Determine the [x, y] coordinate at the center of the cell enclosing the given text.  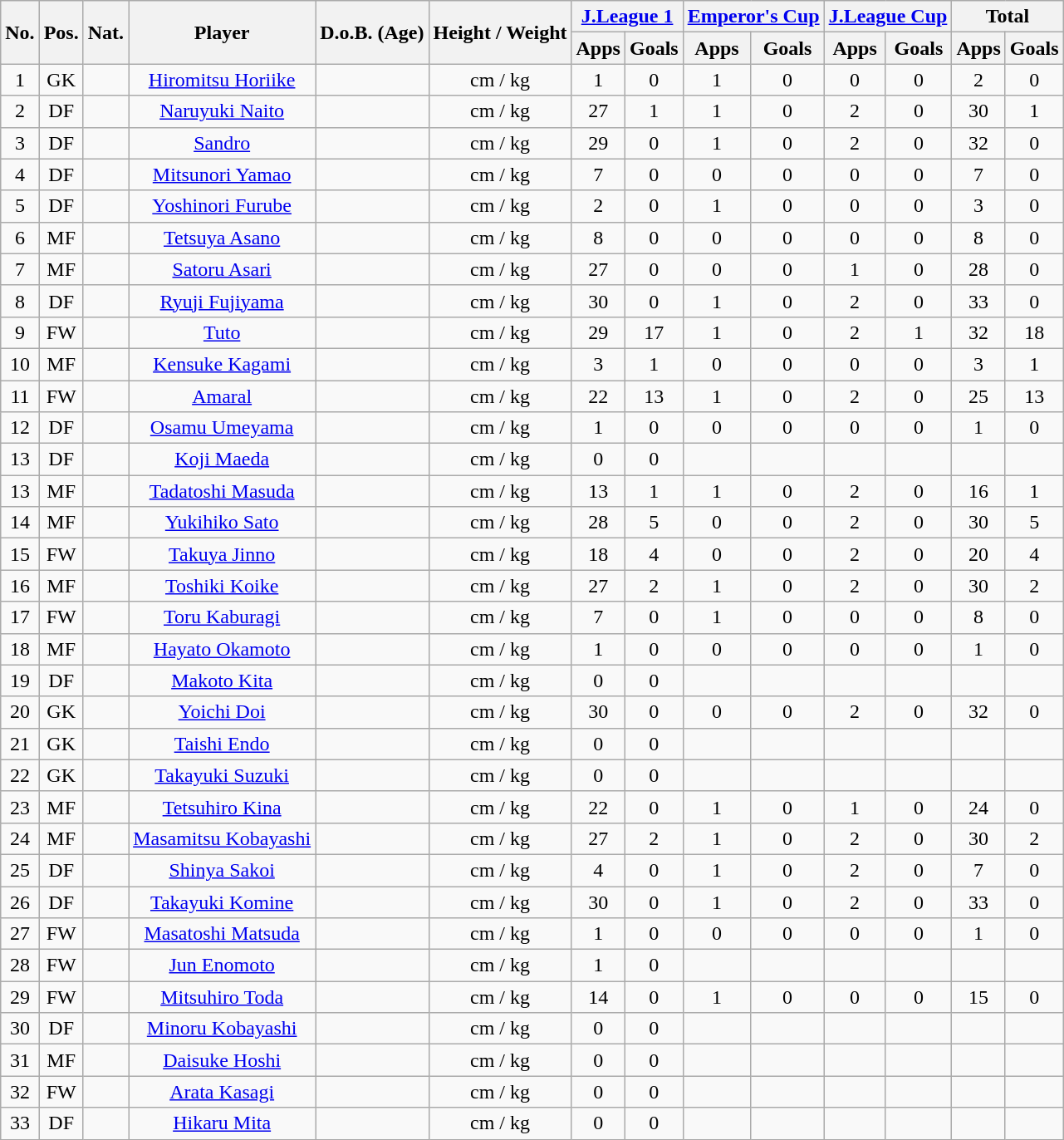
9 [20, 332]
Minoru Kobayashi [223, 1029]
Ryuji Fujiyama [223, 301]
23 [20, 807]
Player [223, 32]
Mitsuhiro Toda [223, 997]
Masatoshi Matsuda [223, 934]
Taishi Endo [223, 744]
Shinya Sakoi [223, 870]
Tuto [223, 332]
Tadatoshi Masuda [223, 491]
Yoichi Doi [223, 712]
Pos. [61, 32]
Koji Maeda [223, 459]
Makoto Kita [223, 681]
Toshiki Koike [223, 586]
Daisuke Hoshi [223, 1060]
Osamu Umeyama [223, 428]
Height / Weight [500, 32]
Takuya Jinno [223, 554]
Tetsuya Asano [223, 238]
D.o.B. (Age) [372, 32]
10 [20, 364]
Satoru Asari [223, 269]
Takayuki Suzuki [223, 775]
Jun Enomoto [223, 966]
Hikaru Mita [223, 1123]
Hiromitsu Horiike [223, 80]
Yukihiko Sato [223, 523]
26 [20, 902]
12 [20, 428]
No. [20, 32]
Takayuki Komine [223, 902]
Yoshinori Furube [223, 206]
Toru Kaburagi [223, 617]
Arata Kasagi [223, 1092]
Nat. [105, 32]
Kensuke Kagami [223, 364]
Tetsuhiro Kina [223, 807]
Sandro [223, 143]
Naruyuki Naito [223, 111]
Total [1008, 17]
6 [20, 238]
21 [20, 744]
Mitsunori Yamao [223, 174]
Masamitsu Kobayashi [223, 838]
19 [20, 681]
J.League 1 [627, 17]
Amaral [223, 396]
31 [20, 1060]
J.League Cup [888, 17]
Hayato Okamoto [223, 649]
11 [20, 396]
Emperor's Cup [753, 17]
